Return the (X, Y) coordinate for the center point of the cell that contains the specified text.  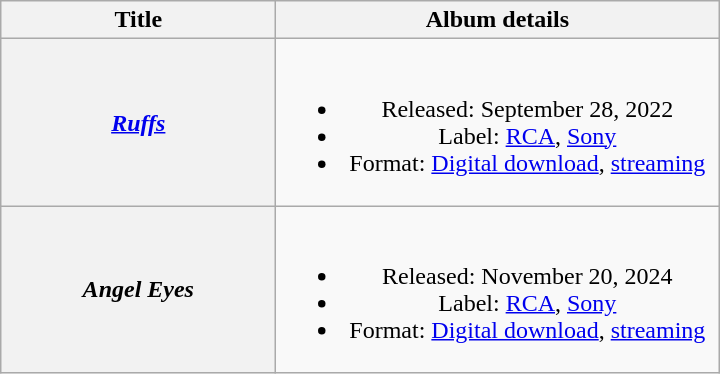
Angel Eyes (138, 290)
Released: September 28, 2022Label: RCA, SonyFormat: Digital download, streaming (498, 122)
Released: November 20, 2024Label: RCA, SonyFormat: Digital download, streaming (498, 290)
Album details (498, 20)
Ruffs (138, 122)
Title (138, 20)
